From the cell containing the given text, extract its center point as (x, y) coordinate. 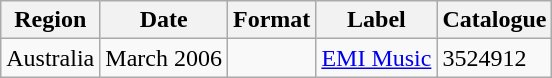
Region (50, 20)
Catalogue (494, 20)
EMI Music (376, 58)
Label (376, 20)
3524912 (494, 58)
Date (164, 20)
Australia (50, 58)
March 2006 (164, 58)
Format (272, 20)
